Identify which cell holds the provided text, then report its [X, Y] central coordinate. 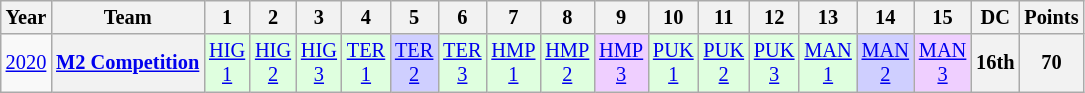
Points [1051, 17]
10 [673, 17]
HMP1 [513, 63]
16th [995, 63]
M2 Competition [128, 63]
DC [995, 17]
PUK1 [673, 63]
2020 [26, 63]
2 [273, 17]
13 [828, 17]
HMP3 [621, 63]
TER1 [366, 63]
1 [227, 17]
PUK3 [774, 63]
MAN1 [828, 63]
3 [319, 17]
Team [128, 17]
MAN3 [942, 63]
HIG1 [227, 63]
12 [774, 17]
5 [414, 17]
MAN2 [886, 63]
6 [462, 17]
70 [1051, 63]
HIG2 [273, 63]
4 [366, 17]
11 [723, 17]
TER2 [414, 63]
PUK2 [723, 63]
HIG3 [319, 63]
7 [513, 17]
HMP2 [567, 63]
8 [567, 17]
15 [942, 17]
TER3 [462, 63]
9 [621, 17]
14 [886, 17]
Year [26, 17]
